Identify which cell holds the provided text, then report its (X, Y) central coordinate. 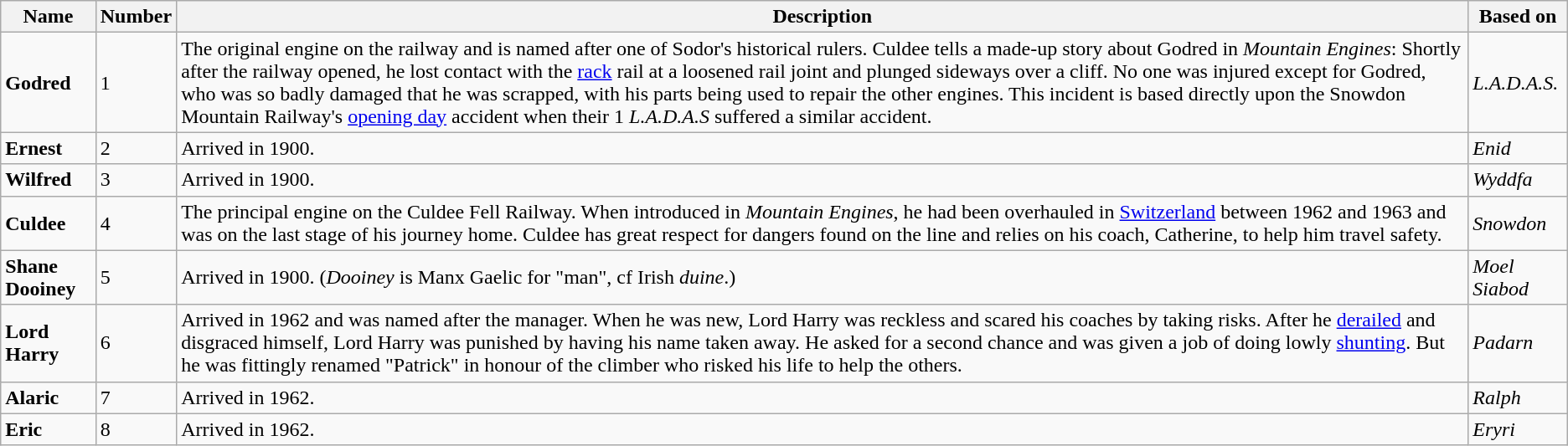
Arrived in 1900. (Dooiney is Manx Gaelic for "man", cf Irish duine.) (823, 278)
3 (136, 180)
Ralph (1518, 397)
1 (136, 82)
Snowdon (1518, 223)
Padarn (1518, 343)
Shane Dooiney (49, 278)
Eryri (1518, 429)
Enid (1518, 148)
7 (136, 397)
Wilfred (49, 180)
6 (136, 343)
Culdee (49, 223)
Based on (1518, 17)
Wyddfa (1518, 180)
Description (823, 17)
Godred (49, 82)
Number (136, 17)
8 (136, 429)
5 (136, 278)
Eric (49, 429)
Moel Siabod (1518, 278)
Lord Harry (49, 343)
2 (136, 148)
Name (49, 17)
Ernest (49, 148)
4 (136, 223)
Alaric (49, 397)
L.A.D.A.S. (1518, 82)
